For the text-containing cell, return its midpoint in (X, Y) coordinate format. 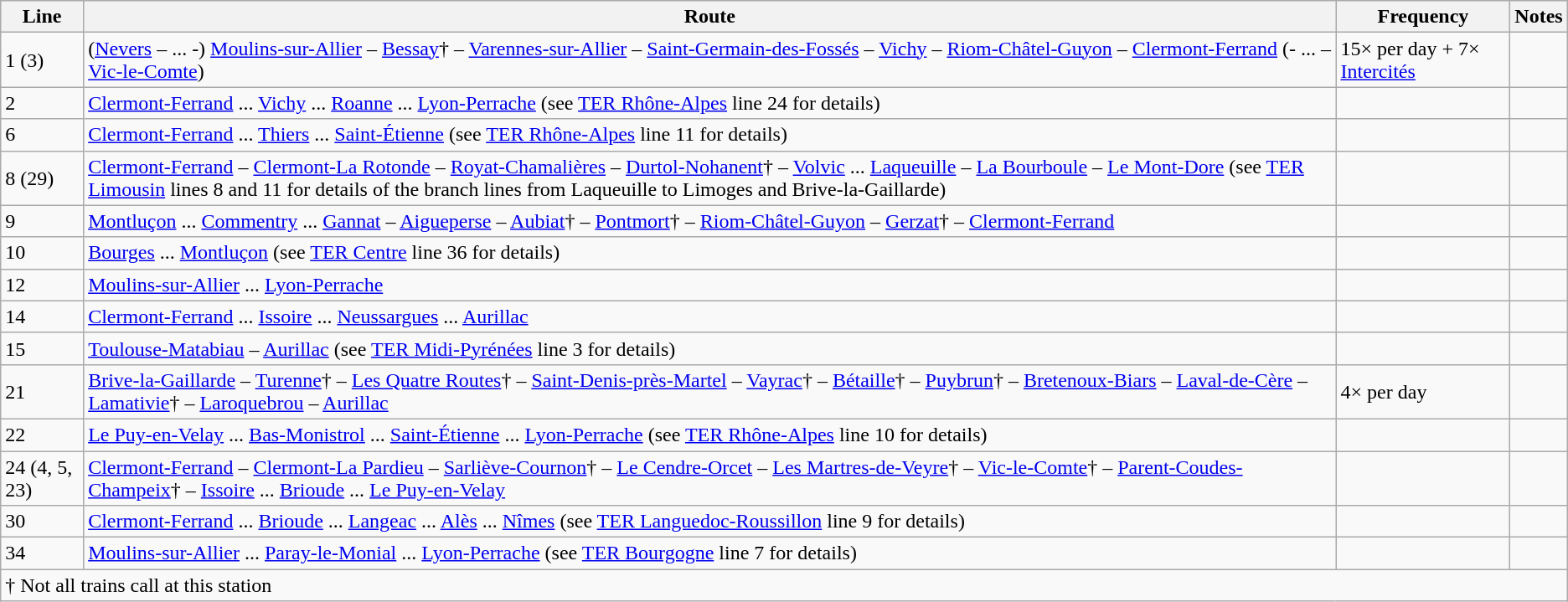
34 (42, 553)
22 (42, 435)
Moulins-sur-Allier ... Lyon-Perrache (710, 285)
24 (4, 5, 23) (42, 477)
10 (42, 253)
Clermont-Ferrand ... Issoire ... Neussargues ... Aurillac (710, 316)
Line (42, 17)
8 (29) (42, 178)
21 (42, 392)
2 (42, 103)
12 (42, 285)
Montluçon ... Commentry ... Gannat – Aigueperse – Aubiat† – Pontmort† – Riom-Châtel-Guyon – Gerzat† – Clermont-Ferrand (710, 221)
6 (42, 135)
30 (42, 522)
14 (42, 316)
15× per day + 7× Intercités (1423, 60)
Bourges ... Montluçon (see TER Centre line 36 for details) (710, 253)
Clermont-Ferrand ... Vichy ... Roanne ... Lyon-Perrache (see TER Rhône-Alpes line 24 for details) (710, 103)
Moulins-sur-Allier ... Paray-le-Monial ... Lyon-Perrache (see TER Bourgogne line 7 for details) (710, 553)
Frequency (1423, 17)
Notes (1539, 17)
Clermont-Ferrand ... Thiers ... Saint-Étienne (see TER Rhône-Alpes line 11 for details) (710, 135)
15 (42, 348)
4× per day (1423, 392)
1 (3) (42, 60)
† Not all trains call at this station (784, 585)
9 (42, 221)
Le Puy-en-Velay ... Bas-Monistrol ... Saint-Étienne ... Lyon-Perrache (see TER Rhône-Alpes line 10 for details) (710, 435)
Route (710, 17)
Toulouse-Matabiau – Aurillac (see TER Midi-Pyrénées line 3 for details) (710, 348)
Clermont-Ferrand ... Brioude ... Langeac ... Alès ... Nîmes (see TER Languedoc-Roussillon line 9 for details) (710, 522)
